Detect which cell encompasses the target text, then output its (x, y) center coordinate. 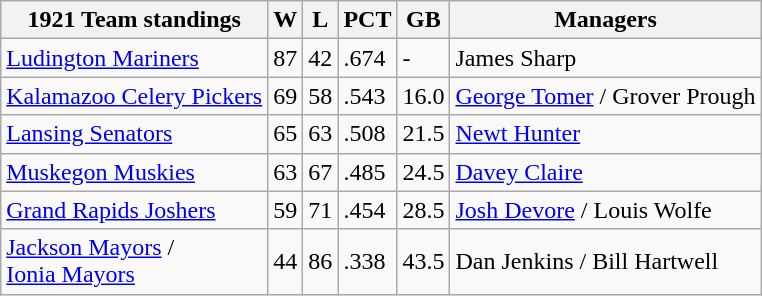
16.0 (424, 96)
65 (286, 134)
87 (286, 58)
L (320, 20)
W (286, 20)
.543 (368, 96)
GB (424, 20)
21.5 (424, 134)
24.5 (424, 172)
Managers (606, 20)
67 (320, 172)
69 (286, 96)
42 (320, 58)
44 (286, 262)
.338 (368, 262)
Josh Devore / Louis Wolfe (606, 210)
Muskegon Muskies (134, 172)
Ludington Mariners (134, 58)
1921 Team standings (134, 20)
58 (320, 96)
86 (320, 262)
James Sharp (606, 58)
Jackson Mayors / Ionia Mayors (134, 262)
.674 (368, 58)
43.5 (424, 262)
Dan Jenkins / Bill Hartwell (606, 262)
.454 (368, 210)
Kalamazoo Celery Pickers (134, 96)
Davey Claire (606, 172)
- (424, 58)
59 (286, 210)
.485 (368, 172)
PCT (368, 20)
.508 (368, 134)
George Tomer / Grover Prough (606, 96)
Grand Rapids Joshers (134, 210)
28.5 (424, 210)
71 (320, 210)
Lansing Senators (134, 134)
Newt Hunter (606, 134)
